Provide the (X, Y) coordinate of the cell's center where the given text is located.  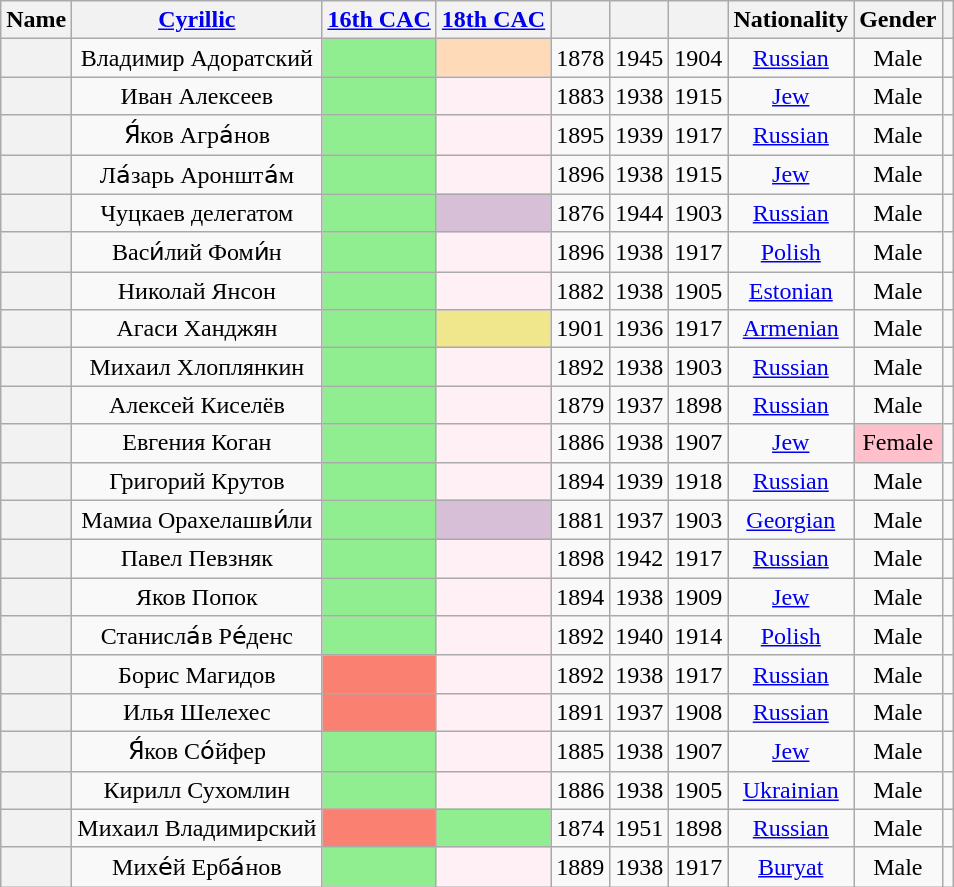
Михаил Хлоплянкин (197, 367)
Павел Певзняк (197, 559)
Чуцкаев делегатом (197, 213)
Я́ков Со́йфер (197, 751)
1891 (580, 712)
Cyrillic (197, 20)
Я́ков Агра́нов (197, 135)
18th CAC (493, 20)
Georgian (791, 520)
1874 (580, 828)
Владимир Адоратский (197, 58)
1878 (580, 58)
1882 (580, 291)
Ла́зарь Ароншта́м (197, 174)
Агаси Ханджян (197, 329)
Armenian (791, 329)
16th CAC (379, 20)
1889 (580, 867)
1942 (640, 559)
1904 (698, 58)
Иван Алексеев (197, 96)
1879 (580, 405)
Ukrainian (791, 790)
1936 (640, 329)
Михаил Владимирский (197, 828)
1901 (580, 329)
Евгения Коган (197, 443)
Яков Попок (197, 597)
Buryat (791, 867)
Female (898, 443)
Михе́й Ерба́нов (197, 867)
Илья Шелехес (197, 712)
1883 (580, 96)
1909 (698, 597)
Мамиа Орахелашви́ли (197, 520)
1876 (580, 213)
Васи́лий Фоми́н (197, 252)
1918 (698, 481)
1881 (580, 520)
Estonian (791, 291)
1908 (698, 712)
1914 (698, 636)
Gender (898, 20)
Алексей Киселёв (197, 405)
Николай Янсон (197, 291)
1945 (640, 58)
Name (36, 20)
Кирилл Сухомлин (197, 790)
1885 (580, 751)
1895 (580, 135)
Григорий Крутов (197, 481)
Nationality (791, 20)
1944 (640, 213)
Станисла́в Ре́денс (197, 636)
1940 (640, 636)
Борис Магидов (197, 674)
1951 (640, 828)
